Capture the cell that displays the provided text and extract its (X, Y) central coordinate. 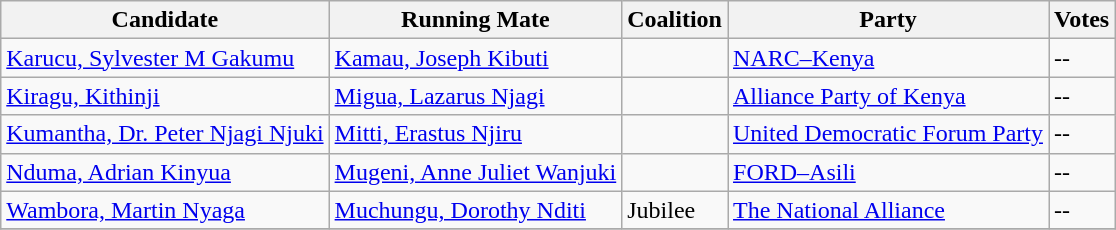
Muchungu, Dorothy Nditi (476, 210)
Nduma, Adrian Kinyua (165, 172)
NARC–Kenya (888, 58)
Jubilee (675, 210)
Alliance Party of Kenya (888, 96)
Migua, Lazarus Njagi (476, 96)
Running Mate (476, 20)
FORD–Asili (888, 172)
Kiragu, Kithinji (165, 96)
Party (888, 20)
Karucu, Sylvester M Gakumu (165, 58)
The National Alliance (888, 210)
Coalition (675, 20)
Mugeni, Anne Juliet Wanjuki (476, 172)
Kumantha, Dr. Peter Njagi Njuki (165, 134)
United Democratic Forum Party (888, 134)
Mitti, Erastus Njiru (476, 134)
Wambora, Martin Nyaga (165, 210)
Votes (1081, 20)
Candidate (165, 20)
Kamau, Joseph Kibuti (476, 58)
